Identify which cell holds the provided text, then report its [x, y] central coordinate. 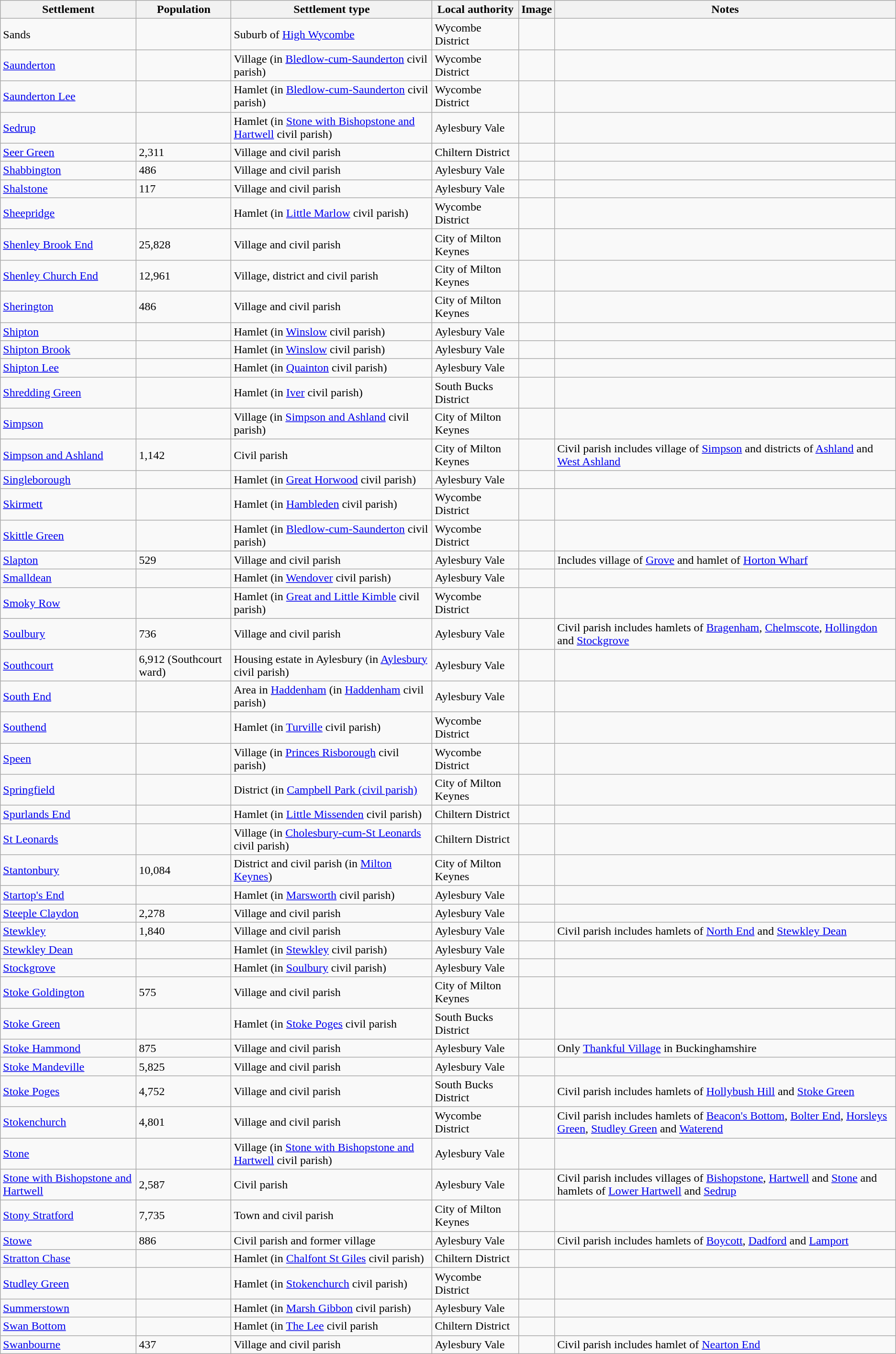
Hamlet (in Iver civil parish) [332, 392]
Hamlet (in Quainton civil parish) [332, 368]
Shenley Church End [68, 276]
Hamlet (in Stoke Poges civil parish [332, 1023]
Civil parish includes hamlets of Boycott, Dadford and Lamport [725, 1241]
Hamlet (in Chalfont St Giles civil parish) [332, 1259]
Includes village of Grove and hamlet of Horton Wharf [725, 560]
Hamlet (in Little Marlow civil parish) [332, 213]
Swan Bottom [68, 1326]
Speen [68, 758]
Swanbourne [68, 1344]
Stone [68, 1153]
Hamlet (in Stewkley civil parish) [332, 950]
1,840 [184, 931]
South End [68, 696]
Stone with Bishopstone and Hartwell [68, 1185]
Village (in Bledlow-cum-Saunderton civil parish) [332, 65]
Civil parish includes village of Simpson and districts of Ashland and West Ashland [725, 455]
Village (in Cholesbury-cum-St Leonards civil parish) [332, 839]
Singleborough [68, 480]
2,278 [184, 913]
25,828 [184, 244]
529 [184, 560]
Civil parish includes hamlets of North End and Stewkley Dean [725, 931]
Stratton Chase [68, 1259]
Shipton Lee [68, 368]
4,752 [184, 1091]
7,735 [184, 1216]
736 [184, 634]
Stony Stratford [68, 1216]
District and civil parish (in Milton Keynes) [332, 870]
Stoke Mandeville [68, 1066]
Stoke Hammond [68, 1048]
Hamlet (in Great Horwood civil parish) [332, 480]
Stockgrove [68, 968]
Sands [68, 34]
Town and civil parish [332, 1216]
Southend [68, 727]
Smoky Row [68, 603]
Simpson [68, 424]
Civil parish includes villages of Bishopstone, Hartwell and Stone and hamlets of Lower Hartwell and Sedrup [725, 1185]
Smalldean [68, 578]
117 [184, 189]
Village, district and civil parish [332, 276]
Settlement [68, 10]
Stokenchurch [68, 1122]
Southcourt [68, 665]
4,801 [184, 1122]
Slapton [68, 560]
Hamlet (in Stone with Bishopstone and Hartwell civil parish) [332, 127]
6,912 (Southcourt ward) [184, 665]
Hamlet (in The Lee civil parish [332, 1326]
Summerstown [68, 1308]
Stoke Green [68, 1023]
Steeple Claydon [68, 913]
Notes [725, 10]
Hamlet (in Hambleden civil parish) [332, 504]
Shredding Green [68, 392]
Stoke Poges [68, 1091]
1,142 [184, 455]
12,961 [184, 276]
Village (in Simpson and Ashland civil parish) [332, 424]
Shipton Brook [68, 350]
Local authority [476, 10]
St Leonards [68, 839]
Startop's End [68, 895]
Hamlet (in Marsworth civil parish) [332, 895]
10,084 [184, 870]
Population [184, 10]
575 [184, 993]
Area in Haddenham (in Haddenham civil parish) [332, 696]
Hamlet (in Soulbury civil parish) [332, 968]
Skirmett [68, 504]
5,825 [184, 1066]
886 [184, 1241]
Saunderton Lee [68, 97]
Hamlet (in Little Missenden civil parish) [332, 815]
Simpson and Ashland [68, 455]
Civil parish includes hamlets of Hollybush Hill and Stoke Green [725, 1091]
Village (in Princes Risborough civil parish) [332, 758]
Hamlet (in Turville civil parish) [332, 727]
Housing estate in Aylesbury (in Aylesbury civil parish) [332, 665]
District (in Campbell Park (civil parish) [332, 790]
Shalstone [68, 189]
Sedrup [68, 127]
Stewkley [68, 931]
Stewkley Dean [68, 950]
Skittle Green [68, 535]
Stowe [68, 1241]
Settlement type [332, 10]
Village (in Stone with Bishopstone and Hartwell civil parish) [332, 1153]
Spurlands End [68, 815]
Hamlet (in Wendover civil parish) [332, 578]
Hamlet (in Stokenchurch civil parish) [332, 1284]
Shabbington [68, 170]
Saunderton [68, 65]
Soulbury [68, 634]
2,311 [184, 152]
875 [184, 1048]
437 [184, 1344]
Suburb of High Wycombe [332, 34]
Civil parish and former village [332, 1241]
Only Thankful Village in Buckinghamshire [725, 1048]
Springfield [68, 790]
Stantonbury [68, 870]
Sherington [68, 306]
Civil parish includes hamlets of Bragenham, Chelmscote, Hollingdon and Stockgrove [725, 634]
Stoke Goldington [68, 993]
Civil parish includes hamlet of Nearton End [725, 1344]
Hamlet (in Marsh Gibbon civil parish) [332, 1308]
Civil parish includes hamlets of Beacon's Bottom, Bolter End, Horsleys Green, Studley Green and Waterend [725, 1122]
Hamlet (in Great and Little Kimble civil parish) [332, 603]
Seer Green [68, 152]
Sheepridge [68, 213]
Studley Green [68, 1284]
2,587 [184, 1185]
Shipton [68, 332]
Image [537, 10]
Shenley Brook End [68, 244]
